Search for the cell housing the specified text and yield its [x, y] center coordinate. 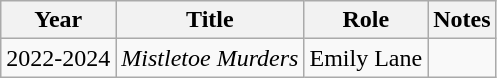
Notes [462, 20]
Mistletoe Murders [210, 58]
Title [210, 20]
Emily Lane [366, 58]
Role [366, 20]
Year [58, 20]
2022-2024 [58, 58]
